Return (x, y) of the center of cell containing provided text 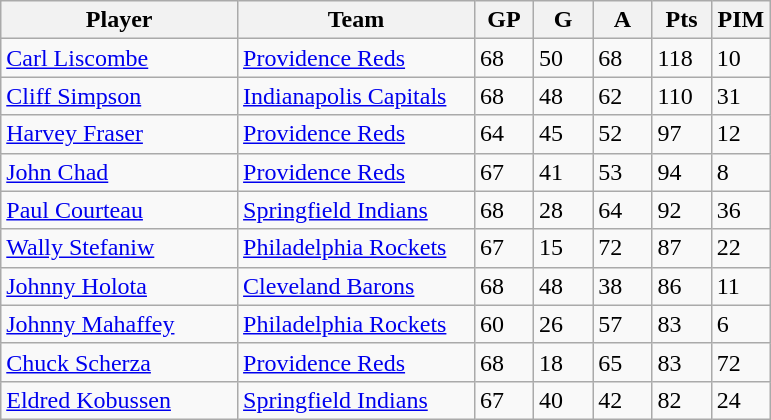
8 (740, 172)
92 (682, 210)
A (622, 20)
Carl Liscombe (120, 58)
12 (740, 134)
PIM (740, 20)
Eldred Kobussen (120, 400)
24 (740, 400)
40 (564, 400)
6 (740, 324)
10 (740, 58)
Team (356, 20)
Chuck Scherza (120, 362)
53 (622, 172)
Johnny Mahaffey (120, 324)
118 (682, 58)
Harvey Fraser (120, 134)
26 (564, 324)
52 (622, 134)
45 (564, 134)
15 (564, 248)
Johnny Holota (120, 286)
57 (622, 324)
38 (622, 286)
62 (622, 96)
60 (504, 324)
97 (682, 134)
Cliff Simpson (120, 96)
50 (564, 58)
36 (740, 210)
82 (682, 400)
Wally Stefaniw (120, 248)
GP (504, 20)
87 (682, 248)
18 (564, 362)
31 (740, 96)
28 (564, 210)
110 (682, 96)
42 (622, 400)
22 (740, 248)
94 (682, 172)
G (564, 20)
Cleveland Barons (356, 286)
Indianapolis Capitals (356, 96)
Player (120, 20)
41 (564, 172)
John Chad (120, 172)
86 (682, 286)
Pts (682, 20)
65 (622, 362)
11 (740, 286)
Paul Courteau (120, 210)
